Find where the given text appears and provide that cell's center as [X, Y] coordinate. 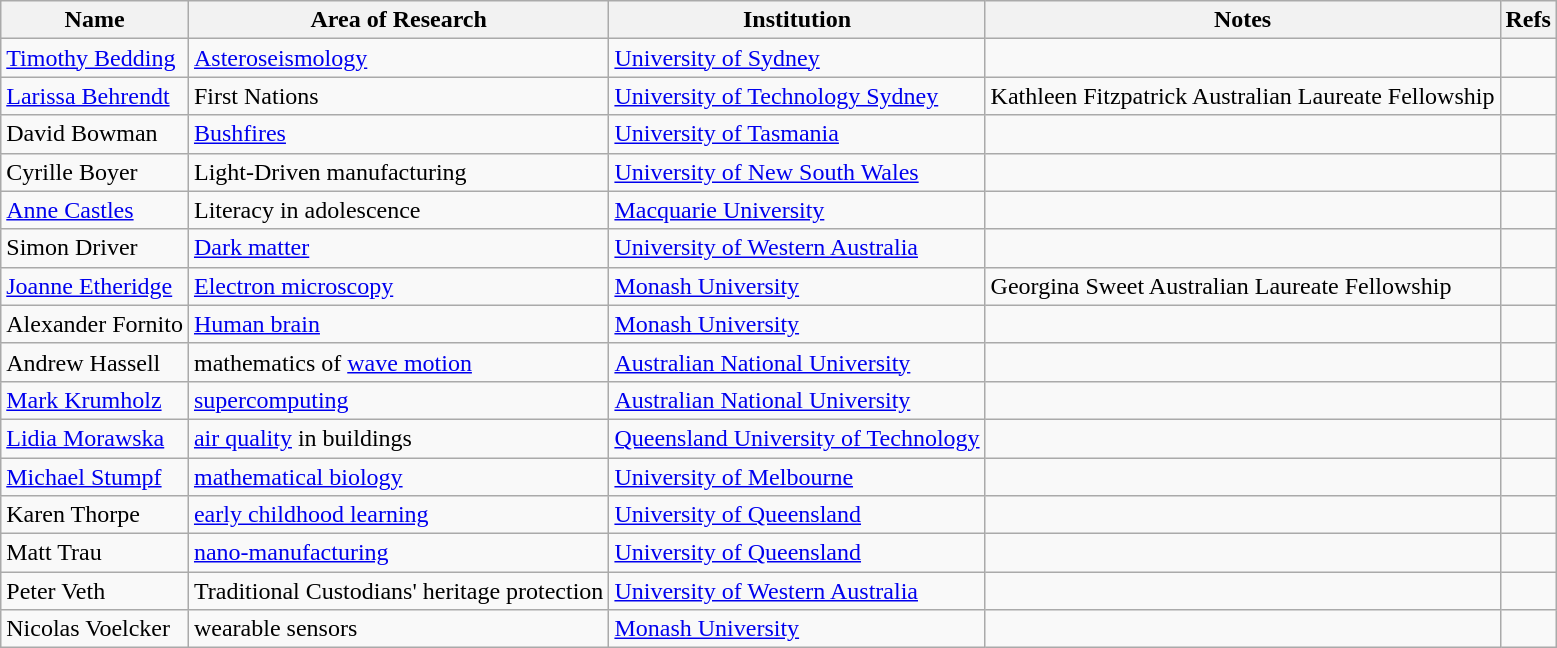
University of Melbourne [797, 477]
Georgina Sweet Australian Laureate Fellowship [1242, 286]
Matt Trau [95, 553]
supercomputing [398, 400]
Human brain [398, 324]
wearable sensors [398, 629]
Andrew Hassell [95, 362]
Mark Krumholz [95, 400]
University of Tasmania [797, 134]
mathematical biology [398, 477]
Institution [797, 20]
air quality in buildings [398, 438]
Refs [1528, 20]
First Nations [398, 96]
Timothy Bedding [95, 58]
Light-Driven manufacturing [398, 172]
Bushfires [398, 134]
Peter Veth [95, 591]
University of Technology Sydney [797, 96]
Karen Thorpe [95, 515]
Kathleen Fitzpatrick Australian Laureate Fellowship [1242, 96]
Macquarie University [797, 210]
Cyrille Boyer [95, 172]
Area of Research [398, 20]
Larissa Behrendt [95, 96]
nano-manufacturing [398, 553]
Lidia Morawska [95, 438]
Asteroseismology [398, 58]
David Bowman [95, 134]
Anne Castles [95, 210]
University of Sydney [797, 58]
Alexander Fornito [95, 324]
Nicolas Voelcker [95, 629]
Dark matter [398, 248]
Traditional Custodians' heritage protection [398, 591]
Simon Driver [95, 248]
Joanne Etheridge [95, 286]
Queensland University of Technology [797, 438]
Name [95, 20]
University of New South Wales [797, 172]
Literacy in adolescence [398, 210]
mathematics of wave motion [398, 362]
Michael Stumpf [95, 477]
Notes [1242, 20]
early childhood learning [398, 515]
Electron microscopy [398, 286]
